Detect which cell encompasses the target text, then output its (x, y) center coordinate. 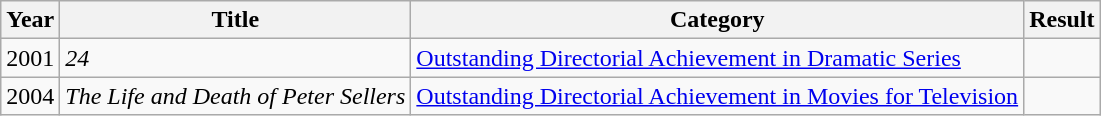
Outstanding Directorial Achievement in Dramatic Series (718, 58)
The Life and Death of Peter Sellers (236, 96)
Result (1062, 20)
Category (718, 20)
24 (236, 58)
Outstanding Directorial Achievement in Movies for Television (718, 96)
2001 (30, 58)
Year (30, 20)
2004 (30, 96)
Title (236, 20)
